For the text-containing cell, return its midpoint in [x, y] coordinate format. 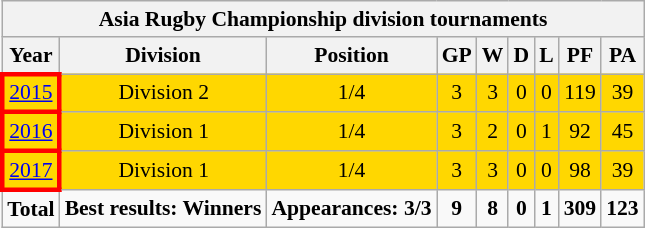
PA [622, 56]
W [493, 56]
GP [457, 56]
8 [493, 208]
Position [351, 56]
98 [580, 170]
92 [580, 132]
D [521, 56]
2016 [30, 132]
Best results: Winners [164, 208]
119 [580, 94]
Asia Rugby Championship division tournaments [322, 19]
Year [30, 56]
2 [493, 132]
L [546, 56]
123 [622, 208]
PF [580, 56]
45 [622, 132]
309 [580, 208]
9 [457, 208]
Total [30, 208]
Division [164, 56]
Appearances: 3/3 [351, 208]
2017 [30, 170]
Division 2 [164, 94]
2015 [30, 94]
